Return [X, Y] of the center of cell containing provided text 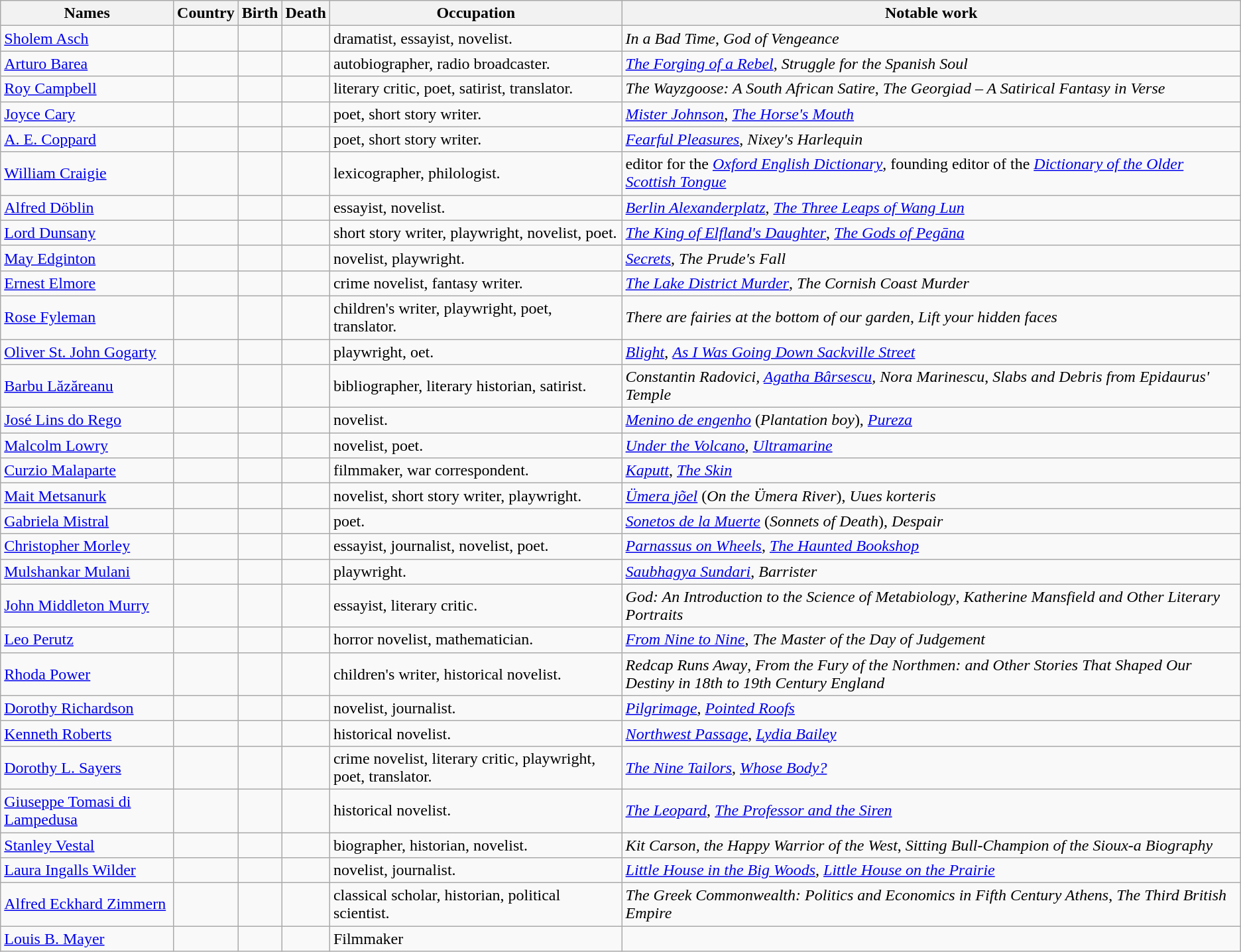
dramatist, essayist, novelist. [476, 38]
Northwest Passage, Lydia Bailey [931, 733]
Christopher Morley [88, 546]
May Edginton [88, 258]
Mait Metsanurk [88, 496]
novelist, playwright. [476, 258]
children's writer, playwright, poet, translator. [476, 317]
Redcap Runs Away, From the Fury of the Northmen: and Other Stories That Shaped Our Destiny in 18th to 19th Century England [931, 674]
Malcolm Lowry [88, 446]
William Craigie [88, 174]
lexicographer, philologist. [476, 174]
Menino de engenho (Plantation boy), Pureza [931, 420]
Curzio Malaparte [88, 471]
Filmmaker [476, 939]
editor for the Oxford English Dictionary, founding editor of the Dictionary of the Older Scottish Tongue [931, 174]
crime novelist, literary critic, playwright, poet, translator. [476, 768]
Alfred Döblin [88, 208]
Little House in the Big Woods, Little House on the Prairie [931, 870]
Lord Dunsany [88, 233]
Joyce Cary [88, 114]
Giuseppe Tomasi di Lampedusa [88, 810]
Kit Carson, the Happy Warrior of the West, Sitting Bull-Champion of the Sioux-a Biography [931, 845]
novelist, poet. [476, 446]
A. E. Coppard [88, 139]
The Greek Commonwealth: Politics and Economics in Fifth Century Athens, The Third British Empire [931, 904]
bibliographer, literary historian, satirist. [476, 386]
classical scholar, historian, political scientist. [476, 904]
Gabriela Mistral [88, 521]
Birth [260, 13]
Country [206, 13]
Alfred Eckhard Zimmern [88, 904]
Louis B. Mayer [88, 939]
horror novelist, mathematician. [476, 640]
Sholem Asch [88, 38]
Leo Perutz [88, 640]
Sonetos de la Muerte (Sonnets of Death), Despair [931, 521]
Rose Fyleman [88, 317]
children's writer, historical novelist. [476, 674]
The Forging of a Rebel, Struggle for the Spanish Soul [931, 64]
poet. [476, 521]
Mulshankar Mulani [88, 571]
Ernest Elmore [88, 283]
The Lake District Murder, The Cornish Coast Murder [931, 283]
essayist, literary critic. [476, 606]
Blight, As I Was Going Down Sackville Street [931, 352]
Mister Johnson, The Horse's Mouth [931, 114]
Dorothy Richardson [88, 708]
Oliver St. John Gogarty [88, 352]
essayist, journalist, novelist, poet. [476, 546]
Constantin Radovici, Agatha Bârsescu, Nora Marinescu, Slabs and Debris from Epidaurus' Temple [931, 386]
Roy Campbell [88, 89]
Berlin Alexanderplatz, The Three Leaps of Wang Lun [931, 208]
Dorothy L. Sayers [88, 768]
Under the Volcano, Ultramarine [931, 446]
Parnassus on Wheels, The Haunted Bookshop [931, 546]
In a Bad Time, God of Vengeance [931, 38]
Barbu Lăzăreanu [88, 386]
novelist. [476, 420]
Saubhagya Sundari, Barrister [931, 571]
novelist, short story writer, playwright. [476, 496]
short story writer, playwright, novelist, poet. [476, 233]
Stanley Vestal [88, 845]
filmmaker, war correspondent. [476, 471]
The Wayzgoose: A South African Satire, The Georgiad – A Satirical Fantasy in Verse [931, 89]
Pilgrimage, Pointed Roofs [931, 708]
Death [306, 13]
Kenneth Roberts [88, 733]
Secrets, The Prude's Fall [931, 258]
John Middleton Murry [88, 606]
Names [88, 13]
playwright, oet. [476, 352]
literary critic, poet, satirist, translator. [476, 89]
autobiographer, radio broadcaster. [476, 64]
There are fairies at the bottom of our garden, Lift your hidden faces [931, 317]
crime novelist, fantasy writer. [476, 283]
Notable work [931, 13]
Fearful Pleasures, Nixey's Harlequin [931, 139]
God: An Introduction to the Science of Metabiology, Katherine Mansfield and Other Literary Portraits [931, 606]
Rhoda Power [88, 674]
Laura Ingalls Wilder [88, 870]
From Nine to Nine, The Master of the Day of Judgement [931, 640]
The Leopard, The Professor and the Siren [931, 810]
The Nine Tailors, Whose Body? [931, 768]
Arturo Barea [88, 64]
essayist, novelist. [476, 208]
José Lins do Rego [88, 420]
Kaputt, The Skin [931, 471]
Occupation [476, 13]
playwright. [476, 571]
The King of Elfland's Daughter, The Gods of Pegāna [931, 233]
Ümera jõel (On the Ümera River), Uues korteris [931, 496]
biographer, historian, novelist. [476, 845]
